Scan for the cell matching the given text and deliver its (x, y) coordinate at center. 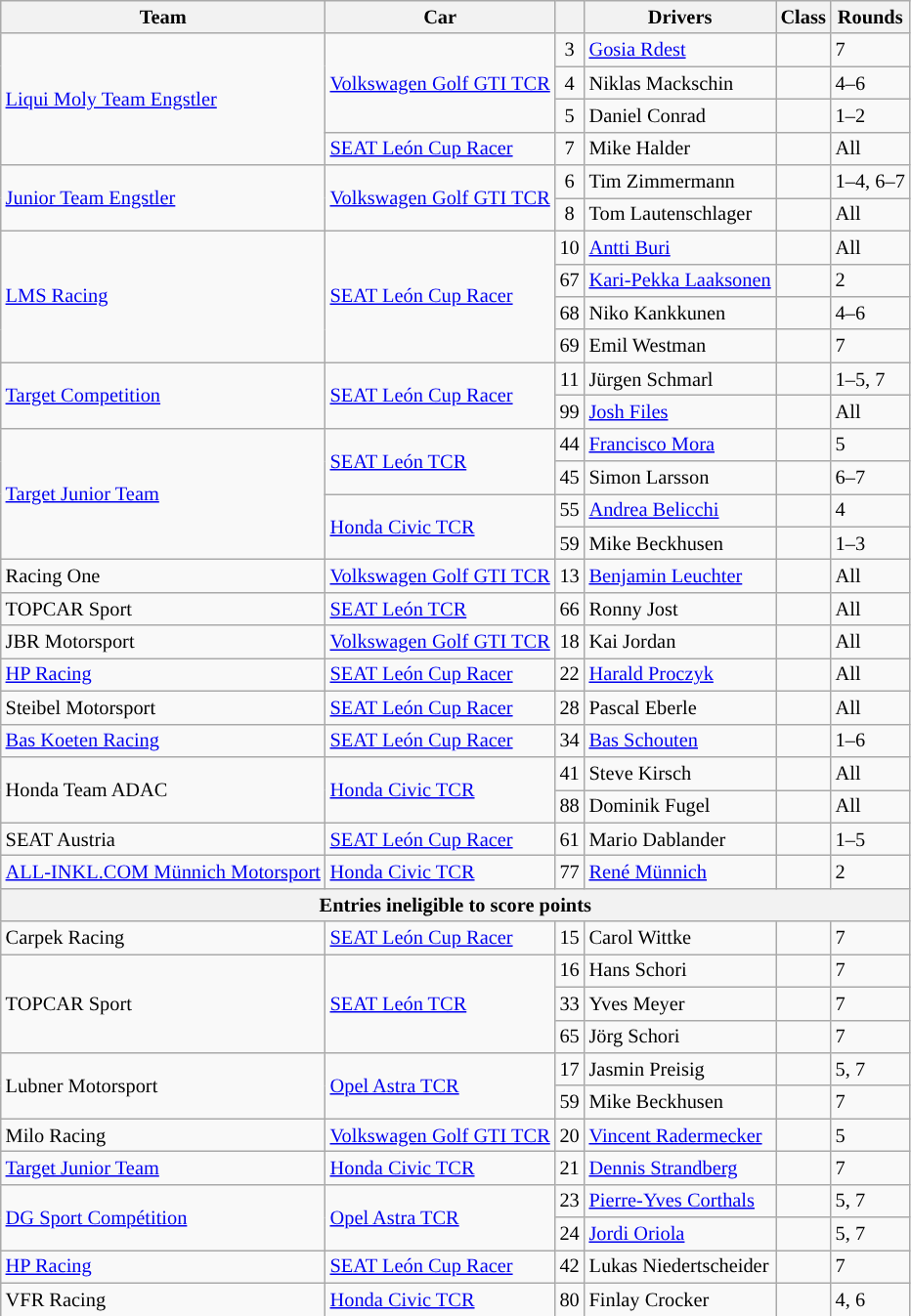
10 (570, 247)
Lubner Motorsport (163, 1084)
3 (570, 50)
45 (570, 478)
33 (570, 1003)
Rounds (870, 17)
Kai Jordan (680, 642)
22 (570, 674)
Josh Files (680, 411)
1–2 (870, 115)
34 (570, 741)
15 (570, 938)
Niklas Mackschin (680, 83)
99 (570, 411)
18 (570, 642)
Drivers (680, 17)
Mario Dablander (680, 839)
77 (570, 871)
Entries ineligible to score points (455, 905)
Jordi Oriola (680, 1234)
Andrea Belicchi (680, 510)
Simon Larsson (680, 478)
61 (570, 839)
Milo Racing (163, 1135)
Racing One (163, 575)
Daniel Conrad (680, 115)
Steibel Motorsport (163, 707)
Tim Zimmermann (680, 182)
1–5 (870, 839)
DG Sport Compétition (163, 1217)
Liqui Moly Team Engstler (163, 100)
Francisco Mora (680, 445)
Carol Wittke (680, 938)
44 (570, 445)
VFR Racing (163, 1299)
Pierre-Yves Corthals (680, 1201)
Dennis Strandberg (680, 1167)
Kari-Pekka Laaksonen (680, 280)
41 (570, 773)
55 (570, 510)
Carpek Racing (163, 938)
Lukas Niedertscheider (680, 1266)
Niko Kankkunen (680, 313)
80 (570, 1299)
88 (570, 806)
ALL-INKL.COM Münnich Motorsport (163, 871)
23 (570, 1201)
René Münnich (680, 871)
Vincent Radermecker (680, 1135)
Car (440, 17)
Emil Westman (680, 346)
Bas Koeten Racing (163, 741)
69 (570, 346)
13 (570, 575)
24 (570, 1234)
Gosia Rdest (680, 50)
Steve Kirsch (680, 773)
SEAT Austria (163, 839)
66 (570, 609)
28 (570, 707)
Benjamin Leuchter (680, 575)
Class (803, 17)
4, 6 (870, 1299)
1–3 (870, 543)
65 (570, 1037)
6 (570, 182)
8 (570, 214)
17 (570, 1069)
1–4, 6–7 (870, 182)
Bas Schouten (680, 741)
20 (570, 1135)
Mike Halder (680, 149)
Finlay Crocker (680, 1299)
Hans Schori (680, 970)
Tom Lautenschlager (680, 214)
21 (570, 1167)
JBR Motorsport (163, 642)
6–7 (870, 478)
11 (570, 379)
Team (163, 17)
Jürgen Schmarl (680, 379)
68 (570, 313)
Jasmin Preisig (680, 1069)
Harald Proczyk (680, 674)
Antti Buri (680, 247)
Ronny Jost (680, 609)
1–6 (870, 741)
Jörg Schori (680, 1037)
Yves Meyer (680, 1003)
Honda Team ADAC (163, 789)
LMS Racing (163, 297)
Dominik Fugel (680, 806)
Pascal Eberle (680, 707)
Target Competition (163, 395)
42 (570, 1266)
16 (570, 970)
1–5, 7 (870, 379)
67 (570, 280)
Junior Team Engstler (163, 197)
